Return (x, y) of the center of cell containing provided text 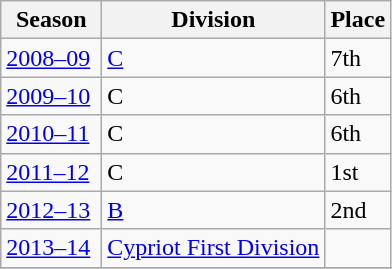
2010–11 (52, 134)
7th (358, 58)
2011–12 (52, 172)
Place (358, 20)
2013–14 (52, 248)
Cypriot First Division (214, 248)
Season (52, 20)
1st (358, 172)
2008–09 (52, 58)
Division (214, 20)
2012–13 (52, 210)
B (214, 210)
2nd (358, 210)
2009–10 (52, 96)
